From the cell containing the given text, extract its center point as (x, y) coordinate. 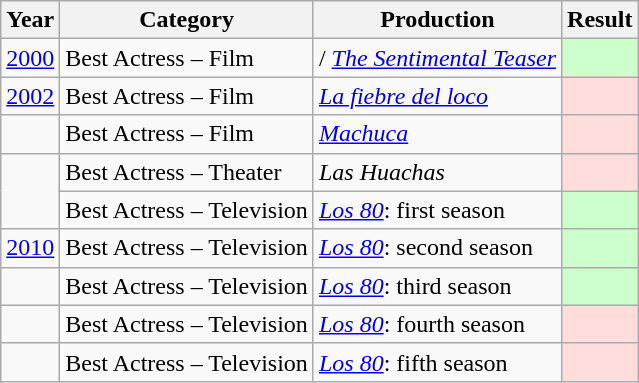
/ The Sentimental Teaser (437, 58)
Los 80: first season (437, 210)
Best Actress – Theater (187, 172)
2000 (30, 58)
Production (437, 20)
Year (30, 20)
Los 80: fourth season (437, 324)
Las Huachas (437, 172)
Category (187, 20)
Los 80: second season (437, 248)
Los 80: third season (437, 286)
2010 (30, 248)
Machuca (437, 134)
2002 (30, 96)
Los 80: fifth season (437, 362)
Result (600, 20)
La fiebre del loco (437, 96)
